Determine the [X, Y] coordinate at the center of the cell enclosing the given text.  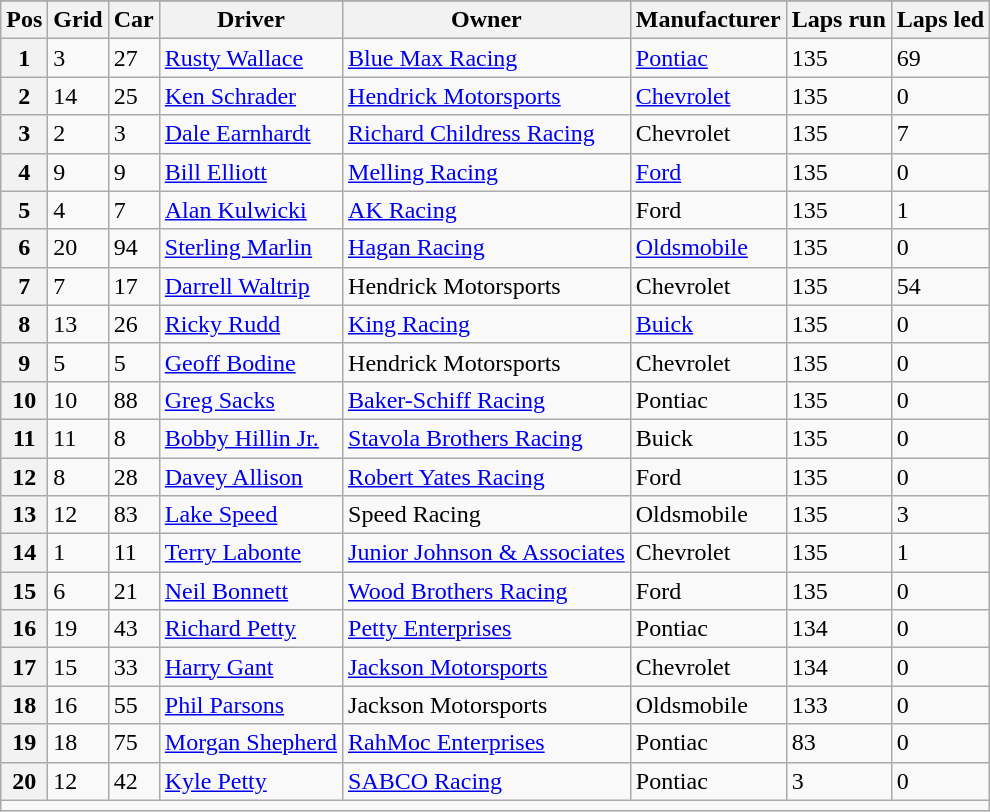
Davey Allison [250, 477]
Alan Kulwicki [250, 210]
Harry Gant [250, 667]
Petty Enterprises [487, 629]
Wood Brothers Racing [487, 591]
Dale Earnhardt [250, 134]
Blue Max Racing [487, 58]
42 [134, 781]
Phil Parsons [250, 705]
RahMoc Enterprises [487, 743]
Robert Yates Racing [487, 477]
Lake Speed [250, 515]
133 [838, 705]
Rusty Wallace [250, 58]
25 [134, 96]
AK Racing [487, 210]
88 [134, 400]
Ken Schrader [250, 96]
Melling Racing [487, 172]
Pos [24, 20]
Junior Johnson & Associates [487, 553]
55 [134, 705]
Grid [78, 20]
Laps run [838, 20]
Bill Elliott [250, 172]
Darrell Waltrip [250, 286]
Manufacturer [708, 20]
Sterling Marlin [250, 248]
Laps led [940, 20]
Baker-Schiff Racing [487, 400]
King Racing [487, 324]
Terry Labonte [250, 553]
Bobby Hillin Jr. [250, 438]
Car [134, 20]
Richard Petty [250, 629]
Geoff Bodine [250, 362]
SABCO Racing [487, 781]
Kyle Petty [250, 781]
33 [134, 667]
Richard Childress Racing [487, 134]
94 [134, 248]
21 [134, 591]
54 [940, 286]
75 [134, 743]
Owner [487, 20]
Speed Racing [487, 515]
28 [134, 477]
Ricky Rudd [250, 324]
Neil Bonnett [250, 591]
27 [134, 58]
Hagan Racing [487, 248]
69 [940, 58]
Stavola Brothers Racing [487, 438]
26 [134, 324]
Driver [250, 20]
Greg Sacks [250, 400]
Morgan Shepherd [250, 743]
43 [134, 629]
